Return the [X, Y] coordinate for the center point of the cell that contains the specified text.  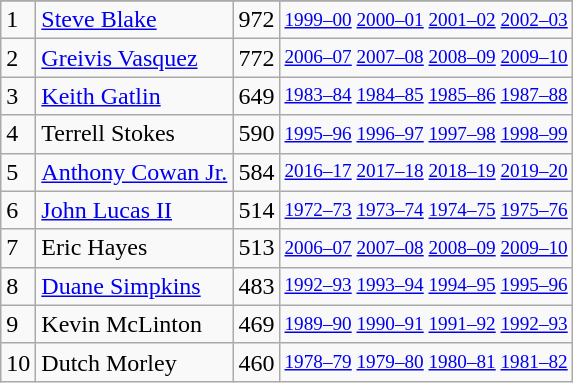
1989–90 1990–91 1991–92 1992–93 [426, 324]
Anthony Cowan Jr. [134, 172]
469 [256, 324]
590 [256, 134]
514 [256, 210]
2 [18, 58]
Duane Simpkins [134, 286]
460 [256, 362]
1992–93 1993–94 1994–95 1995–96 [426, 286]
Eric Hayes [134, 248]
1995–96 1996–97 1997–98 1998–99 [426, 134]
8 [18, 286]
10 [18, 362]
2016–17 2017–18 2018–19 2019–20 [426, 172]
Steve Blake [134, 20]
3 [18, 96]
9 [18, 324]
972 [256, 20]
Keith Gatlin [134, 96]
1978–79 1979–80 1980–81 1981–82 [426, 362]
772 [256, 58]
649 [256, 96]
584 [256, 172]
483 [256, 286]
1 [18, 20]
Kevin McLinton [134, 324]
6 [18, 210]
513 [256, 248]
John Lucas II [134, 210]
1999–00 2000–01 2001–02 2002–03 [426, 20]
4 [18, 134]
Greivis Vasquez [134, 58]
Dutch Morley [134, 362]
1972–73 1973–74 1974–75 1975–76 [426, 210]
5 [18, 172]
7 [18, 248]
Terrell Stokes [134, 134]
1983–84 1984–85 1985–86 1987–88 [426, 96]
